Scan for the cell matching the given text and deliver its (x, y) coordinate at center. 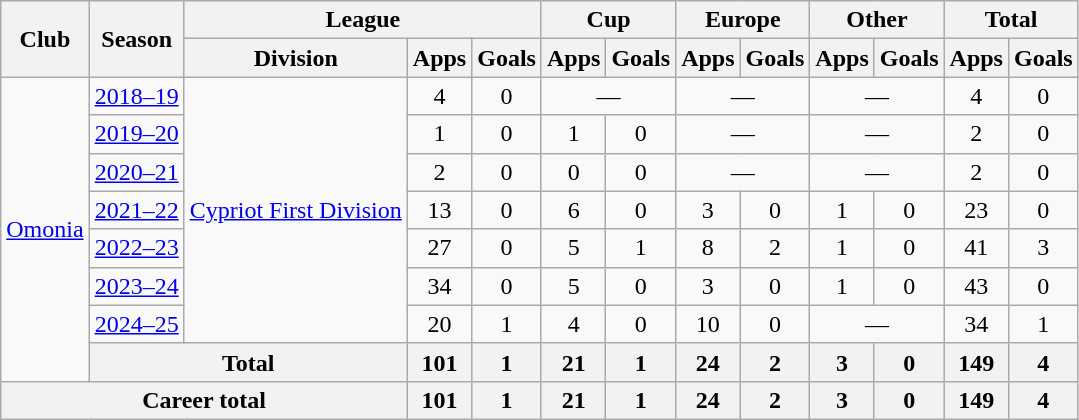
Season (136, 39)
27 (439, 248)
League (362, 20)
2020–21 (136, 172)
43 (976, 286)
Other (877, 20)
2024–25 (136, 324)
Club (45, 39)
Cup (608, 20)
Career total (204, 400)
Europe (743, 20)
41 (976, 248)
20 (439, 324)
2021–22 (136, 210)
8 (708, 248)
Cypriot First Division (296, 210)
Omonia (45, 229)
2023–24 (136, 286)
2022–23 (136, 248)
23 (976, 210)
10 (708, 324)
13 (439, 210)
2018–19 (136, 96)
2019–20 (136, 134)
Division (296, 58)
6 (573, 210)
